Scan for the cell matching the given text and deliver its (x, y) coordinate at center. 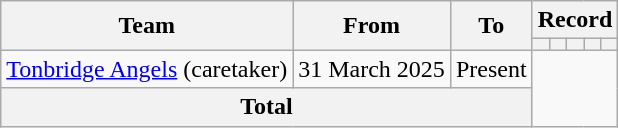
To (491, 26)
From (372, 26)
31 March 2025 (372, 69)
Present (491, 69)
Team (147, 26)
Total (266, 107)
Record (575, 20)
Tonbridge Angels (caretaker) (147, 69)
